Output the (X, Y) coordinate of the center of the cell containing the given text.  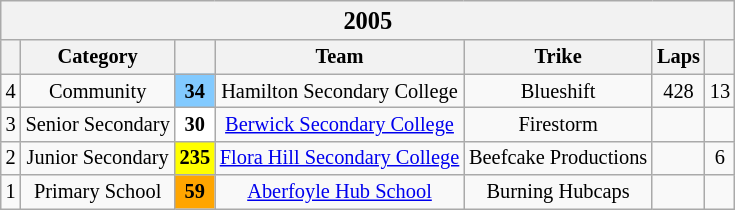
Aberfoyle Hub School (340, 192)
Berwick Secondary College (340, 124)
Blueshift (558, 91)
3 (11, 124)
13 (720, 91)
1 (11, 192)
428 (678, 91)
Primary School (98, 192)
6 (720, 158)
Flora Hill Secondary College (340, 158)
4 (11, 91)
235 (195, 158)
Beefcake Productions (558, 158)
Senior Secondary (98, 124)
Burning Hubcaps (558, 192)
Junior Secondary (98, 158)
Team (340, 57)
Laps (678, 57)
2005 (368, 20)
Trike (558, 57)
34 (195, 91)
Firestorm (558, 124)
Hamilton Secondary College (340, 91)
Category (98, 57)
30 (195, 124)
59 (195, 192)
Community (98, 91)
2 (11, 158)
